Capture the cell that displays the provided text and extract its [x, y] central coordinate. 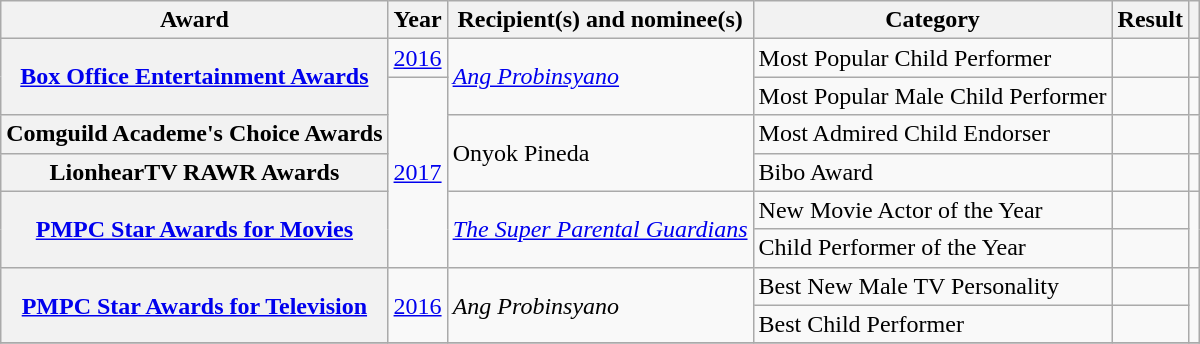
The Super Parental Guardians [600, 229]
Bibo Award [932, 172]
Award [194, 20]
Result [1150, 20]
Onyok Pineda [600, 153]
Most Popular Child Performer [932, 58]
Most Popular Male Child Performer [932, 96]
Box Office Entertainment Awards [194, 77]
2017 [418, 172]
Year [418, 20]
New Movie Actor of the Year [932, 210]
Category [932, 20]
LionhearTV RAWR Awards [194, 172]
PMPC Star Awards for Television [194, 305]
Recipient(s) and nominee(s) [600, 20]
Best Child Performer [932, 324]
Best New Male TV Personality [932, 286]
Most Admired Child Endorser [932, 134]
Child Performer of the Year [932, 248]
PMPC Star Awards for Movies [194, 229]
Comguild Academe's Choice Awards [194, 134]
